Extract the (x, y) coordinate from the center of the cell holding the provided text.  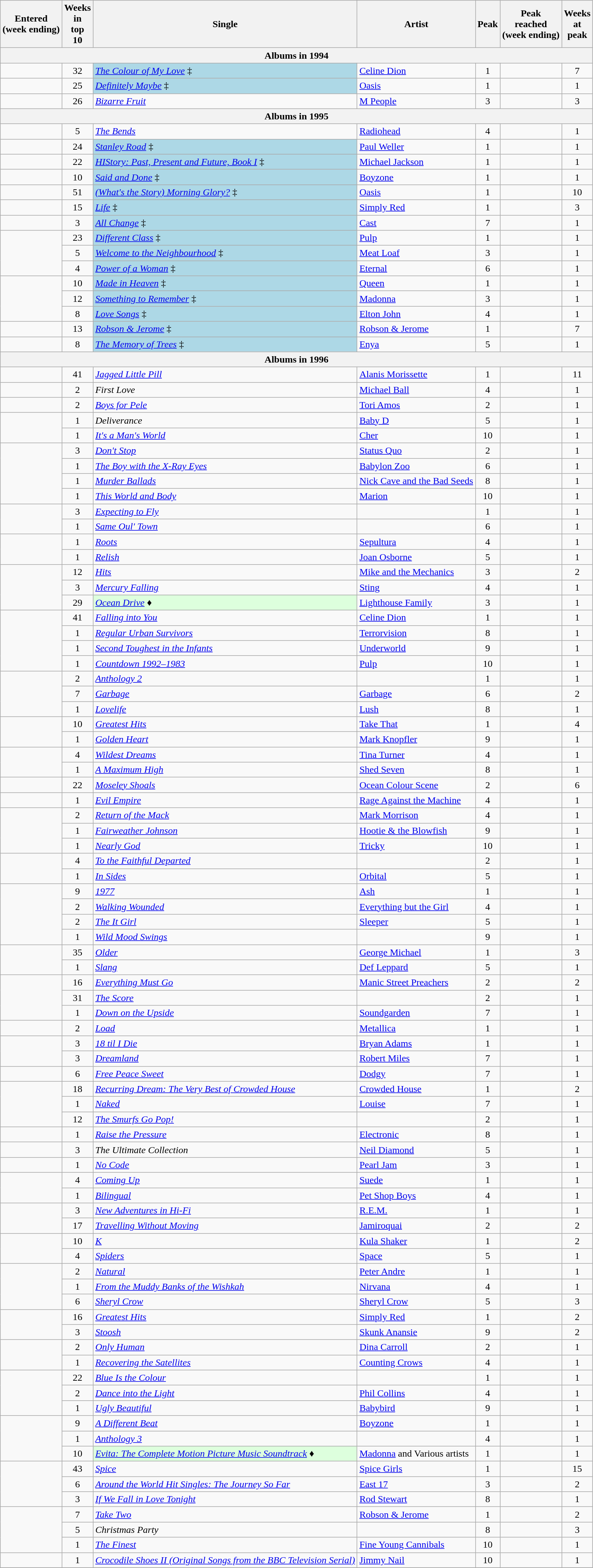
Mike and the Mechanics (416, 572)
Free Peace Sweet (225, 1074)
Madonna (416, 299)
Crowded House (416, 1089)
All Change ‡ (225, 222)
The Score (225, 998)
Bizarre Fruit (225, 101)
Albums in 1994 (296, 56)
Naked (225, 1104)
Something to Remember ‡ (225, 299)
Golden Heart (225, 739)
Only Human (225, 1347)
Countdown 1992–1983 (225, 663)
Down on the Upside (225, 1013)
A Different Beat (225, 1423)
Evil Empire (225, 800)
17 (78, 1226)
The Bends (225, 131)
In Sides (225, 876)
Underworld (416, 648)
Coming Up (225, 1180)
R.E.M. (416, 1211)
Status Quo (416, 450)
Madonna and Various artists (416, 1454)
Take Two (225, 1514)
Rage Against the Machine (416, 800)
43 (78, 1469)
Michael Ball (416, 390)
Definitely Maybe ‡ (225, 86)
24 (78, 147)
Everything Must Go (225, 983)
Entered (week ending) (31, 24)
Mark Morrison (416, 815)
Recurring Dream: The Very Best of Crowded House (225, 1089)
Regular Urban Survivors (225, 633)
Jamiroquai (416, 1226)
Nirvana (416, 1287)
Metallica (416, 1028)
Jimmy Nail (416, 1560)
New Adventures in Hi-Fi (225, 1211)
Ugly Beautiful (225, 1408)
11 (577, 375)
Expecting to Fly (225, 511)
Second Toughest in the Infants (225, 648)
Terrorvision (416, 633)
Radiohead (416, 131)
Mark Knopfler (416, 739)
A Maximum High (225, 770)
18 til I Die (225, 1043)
From the Muddy Banks of the Wishkah (225, 1287)
Marion (416, 496)
Falling into You (225, 618)
(What's the Story) Morning Glory? ‡ (225, 192)
Phil Collins (416, 1393)
29 (78, 603)
First Love (225, 390)
Boys for Pele (225, 405)
Older (225, 952)
Love Songs ‡ (225, 314)
This World and Body (225, 496)
Slang (225, 967)
Walking Wounded (225, 906)
Dreamland (225, 1059)
Blue Is the Colour (225, 1378)
Natural (225, 1271)
Nick Cave and the Bad Seeds (416, 481)
HIStory: Past, Present and Future, Book I ‡ (225, 162)
18 (78, 1089)
Lovelife (225, 709)
Meat Loaf (416, 253)
Lush (416, 709)
If We Fall in Love Tonight (225, 1499)
Mercury Falling (225, 587)
Tricky (416, 846)
Bryan Adams (416, 1043)
Tori Amos (416, 405)
Murder Ballads (225, 481)
Jagged Little Pill (225, 375)
Hits (225, 572)
The It Girl (225, 922)
M People (416, 101)
To the Faithful Departed (225, 861)
Baby D (416, 420)
Around the World Hit Singles: The Journey So Far (225, 1484)
K (225, 1241)
Counting Crows (416, 1362)
Spiders (225, 1256)
Electronic (416, 1134)
25 (78, 86)
Raise the Pressure (225, 1134)
The Smurfs Go Pop! (225, 1119)
Moseley Shoals (225, 785)
Spice (225, 1469)
Same Oul' Town (225, 527)
Different Class ‡ (225, 238)
Life ‡ (225, 207)
Paul Weller (416, 147)
The Finest (225, 1545)
Sleeper (416, 922)
Evita: The Complete Motion Picture Music Soundtrack ♦ (225, 1454)
Roots (225, 542)
Manic Street Preachers (416, 983)
Made in Heaven ‡ (225, 283)
Babybird (416, 1408)
Stoosh (225, 1332)
Take That (416, 724)
Travelling Without Moving (225, 1226)
Skunk Anansie (416, 1332)
Shed Seven (416, 770)
Neil Diamond (416, 1150)
Recovering the Satellites (225, 1362)
The Colour of My Love ‡ (225, 71)
Relish (225, 557)
Hootie & the Blowfish (416, 831)
Nearly God (225, 846)
Pearl Jam (416, 1165)
Space (416, 1256)
Said and Done ‡ (225, 177)
Ocean Drive ♦ (225, 603)
Albums in 1995 (296, 116)
Deliverance (225, 420)
George Michael (416, 952)
Louise (416, 1104)
Rod Stewart (416, 1499)
Don't Stop (225, 450)
Robert Miles (416, 1059)
Sepultura (416, 542)
51 (78, 192)
Kula Shaker (416, 1241)
It's a Man's World (225, 435)
32 (78, 71)
Fairweather Johnson (225, 831)
Anthology 2 (225, 678)
Crocodile Shoes II (Original Songs from the BBC Television Serial) (225, 1560)
Cast (416, 222)
Alanis Morissette (416, 375)
Pet Shop Boys (416, 1195)
Anthology 3 (225, 1439)
Elton John (416, 314)
Sting (416, 587)
The Memory of Trees ‡ (225, 344)
Ash (416, 891)
Power of a Woman ‡ (225, 268)
Bilingual (225, 1195)
Soundgarden (416, 1013)
Tina Turner (416, 755)
Cher (416, 435)
26 (78, 101)
The Ultimate Collection (225, 1150)
35 (78, 952)
Load (225, 1028)
Albums in 1996 (296, 359)
31 (78, 998)
Everything but the Girl (416, 906)
Fine Young Cannibals (416, 1545)
Spice Girls (416, 1469)
1977 (225, 891)
Robson & Jerome ‡ (225, 329)
Orbital (416, 876)
Suede (416, 1180)
13 (78, 329)
Lighthouse Family (416, 603)
Weeksatpeak (577, 24)
Welcome to the Neighbourhood ‡ (225, 253)
Dina Carroll (416, 1347)
Wild Mood Swings (225, 937)
The Boy with the X-Ray Eyes (225, 466)
Stanley Road ‡ (225, 147)
Peakreached (week ending) (531, 24)
Return of the Mack (225, 815)
East 17 (416, 1484)
Eternal (416, 268)
Peter Andre (416, 1271)
No Code (225, 1165)
Def Leppard (416, 967)
Dodgy (416, 1074)
Dance into the Light (225, 1393)
Single (225, 24)
Joan Osborne (416, 557)
Michael Jackson (416, 162)
Christmas Party (225, 1530)
Queen (416, 283)
23 (78, 238)
Ocean Colour Scene (416, 785)
Babylon Zoo (416, 466)
Enya (416, 344)
Wildest Dreams (225, 755)
Peak (488, 24)
Weeksintop10 (78, 24)
Artist (416, 24)
